Scan for the cell matching the given text and deliver its (x, y) coordinate at center. 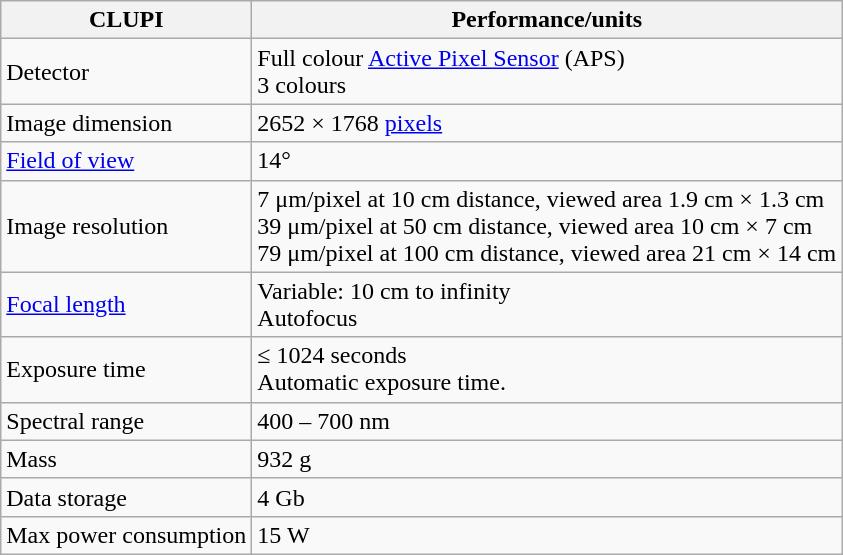
Mass (126, 459)
2652 × 1768 pixels (547, 123)
Full colour Active Pixel Sensor (APS)3 colours (547, 72)
Max power consumption (126, 535)
Spectral range (126, 421)
Data storage (126, 497)
932 g (547, 459)
Image resolution (126, 226)
Field of view (126, 161)
Exposure time (126, 370)
Image dimension (126, 123)
14° (547, 161)
Performance/units (547, 20)
≤ 1024 secondsAutomatic exposure time. (547, 370)
Focal length (126, 304)
Detector (126, 72)
400 – 700 nm (547, 421)
15 W (547, 535)
4 Gb (547, 497)
Variable: 10 cm to infinityAutofocus (547, 304)
CLUPI (126, 20)
